Output the [X, Y] coordinate of the center of the cell containing the given text.  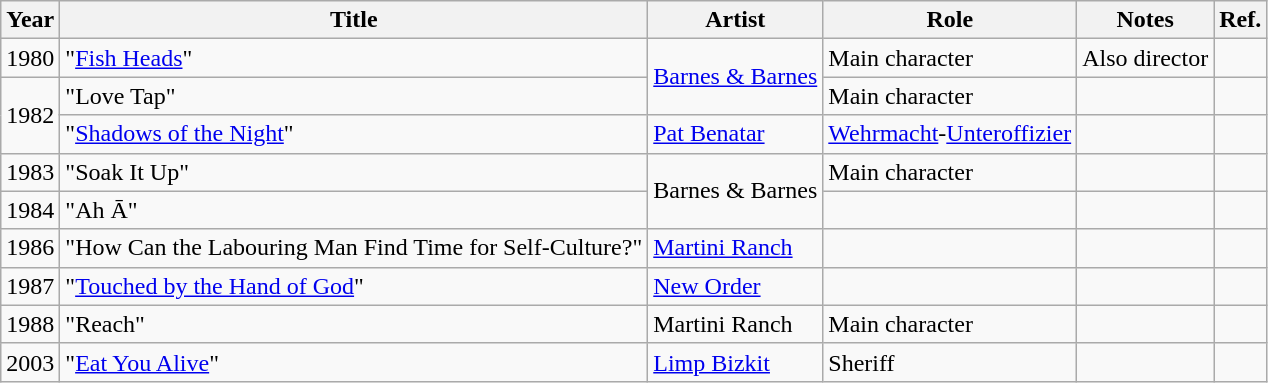
Ref. [1240, 20]
1980 [30, 58]
Sheriff [950, 362]
"Reach" [354, 324]
Year [30, 20]
1982 [30, 115]
1983 [30, 172]
Artist [736, 20]
Also director [1146, 58]
"Eat You Alive" [354, 362]
"Shadows of the Night" [354, 134]
"Ah Ā" [354, 210]
Title [354, 20]
Limp Bizkit [736, 362]
New Order [736, 286]
Pat Benatar [736, 134]
1987 [30, 286]
"Fish Heads" [354, 58]
Wehrmacht-Unteroffizier [950, 134]
"Touched by the Hand of God" [354, 286]
"Soak It Up" [354, 172]
2003 [30, 362]
Role [950, 20]
"Love Tap" [354, 96]
"How Can the Labouring Man Find Time for Self-Culture?" [354, 248]
1986 [30, 248]
1988 [30, 324]
Notes [1146, 20]
1984 [30, 210]
